Locate the cell with the specified text and output its [x, y] center coordinate. 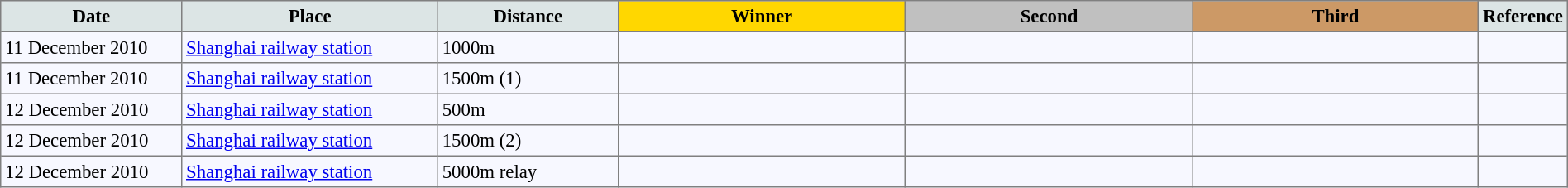
1500m (2) [528, 141]
Winner [762, 17]
5000m relay [528, 171]
Third [1336, 17]
Distance [528, 17]
1000m [528, 47]
Second [1049, 17]
Date [91, 17]
Place [310, 17]
Reference [1523, 17]
500m [528, 109]
1500m (1) [528, 79]
